From the cell containing the given text, extract its center point as [x, y] coordinate. 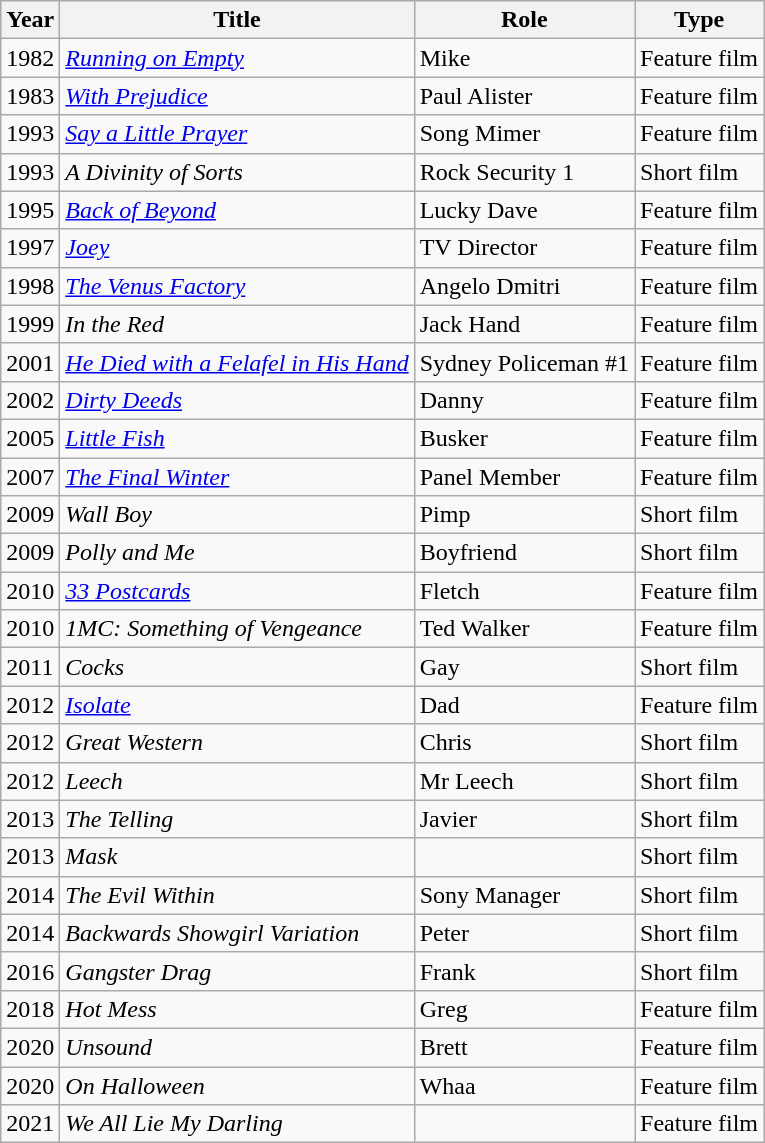
Busker [524, 438]
1995 [30, 210]
1983 [30, 96]
Isolate [237, 705]
Mike [524, 58]
Joey [237, 248]
Polly and Me [237, 553]
33 Postcards [237, 591]
Paul Alister [524, 96]
With Prejudice [237, 96]
2007 [30, 477]
Type [700, 20]
2018 [30, 1009]
On Halloween [237, 1085]
The Telling [237, 819]
Lucky Dave [524, 210]
Peter [524, 933]
Year [30, 20]
We All Lie My Darling [237, 1124]
Pimp [524, 515]
Cocks [237, 667]
He Died with a Felafel in His Hand [237, 362]
2011 [30, 667]
Hot Mess [237, 1009]
Jack Hand [524, 324]
Running on Empty [237, 58]
In the Red [237, 324]
Song Mimer [524, 134]
Mr Leech [524, 781]
Wall Boy [237, 515]
Sydney Policeman #1 [524, 362]
1982 [30, 58]
Title [237, 20]
1997 [30, 248]
Sony Manager [524, 895]
Backwards Showgirl Variation [237, 933]
Brett [524, 1047]
Dirty Deeds [237, 400]
Greg [524, 1009]
The Venus Factory [237, 286]
A Divinity of Sorts [237, 172]
Say a Little Prayer [237, 134]
2016 [30, 971]
Little Fish [237, 438]
Boyfriend [524, 553]
Angelo Dmitri [524, 286]
The Evil Within [237, 895]
Unsound [237, 1047]
Rock Security 1 [524, 172]
The Final Winter [237, 477]
Mask [237, 857]
Javier [524, 819]
Role [524, 20]
Danny [524, 400]
Gay [524, 667]
1MC: Something of Vengeance [237, 629]
1998 [30, 286]
Whaa [524, 1085]
2021 [30, 1124]
2005 [30, 438]
Fletch [524, 591]
2002 [30, 400]
1999 [30, 324]
Panel Member [524, 477]
2001 [30, 362]
Back of Beyond [237, 210]
Frank [524, 971]
Ted Walker [524, 629]
Great Western [237, 743]
Chris [524, 743]
Leech [237, 781]
TV Director [524, 248]
Gangster Drag [237, 971]
Dad [524, 705]
